Extract the (X, Y) coordinate from the center of the cell holding the provided text.  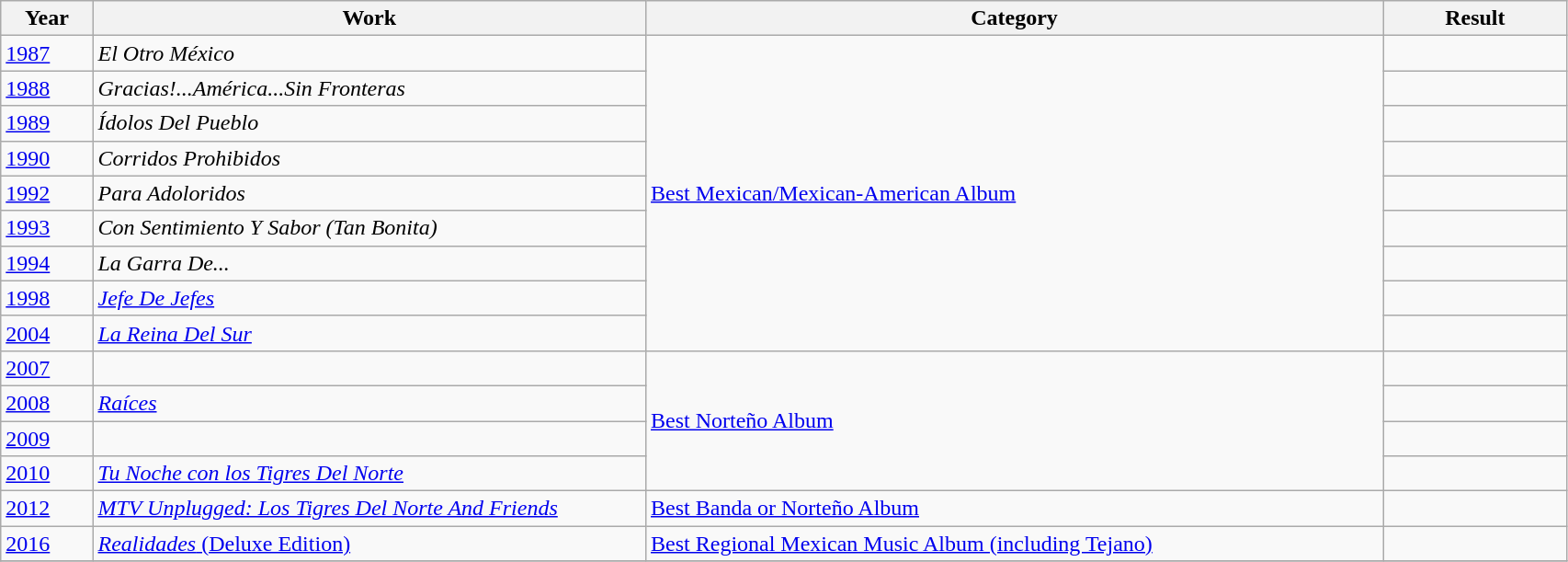
2012 (47, 509)
Result (1476, 18)
1988 (47, 88)
1987 (47, 53)
Corridos Prohibidos (369, 158)
Tu Noche con los Tigres Del Norte (369, 474)
Best Norteño Album (1015, 420)
2008 (47, 403)
2004 (47, 333)
2010 (47, 474)
Best Regional Mexican Music Album (including Tejano) (1015, 544)
2009 (47, 439)
Category (1015, 18)
La Reina Del Sur (369, 333)
Realidades (Deluxe Edition) (369, 544)
Jefe De Jefes (369, 298)
Work (369, 18)
Best Mexican/Mexican-American Album (1015, 193)
Con Sentimiento Y Sabor (Tan Bonita) (369, 228)
1998 (47, 298)
Year (47, 18)
Gracias!...América...Sin Fronteras (369, 88)
Raíces (369, 403)
1994 (47, 263)
1992 (47, 193)
El Otro México (369, 53)
2007 (47, 368)
1989 (47, 123)
La Garra De... (369, 263)
MTV Unplugged: Los Tigres Del Norte And Friends (369, 509)
Para Adoloridos (369, 193)
2016 (47, 544)
Best Banda or Norteño Album (1015, 509)
1993 (47, 228)
1990 (47, 158)
Ídolos Del Pueblo (369, 123)
